Return [X, Y] of the center of cell containing provided text 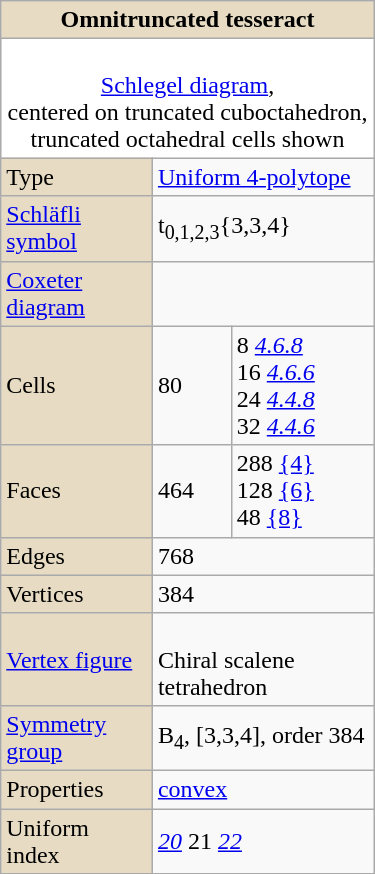
Schlegel diagram,centered on truncated cuboctahedron,truncated octahedral cells shown [188, 98]
Uniform index [77, 840]
Vertex figure [77, 659]
288 {4}128 {6}48 {8} [302, 491]
384 [263, 594]
Faces [77, 491]
convex [263, 789]
Type [77, 177]
Omnitruncated tesseract [188, 20]
Cells [77, 386]
Chiral scalene tetrahedron [263, 659]
Uniform 4-polytope [263, 177]
Schläfli symbol [77, 228]
Vertices [77, 594]
768 [263, 556]
8 4.6.8 16 4.6.6 24 4.4.8 32 4.4.6 [302, 386]
80 [192, 386]
t0,1,2,3{3,3,4} [263, 228]
464 [192, 491]
Properties [77, 789]
Coxeter diagram [77, 294]
Symmetry group [77, 738]
Edges [77, 556]
B4, [3,3,4], order 384 [263, 738]
20 21 22 [263, 840]
